Search for the cell housing the specified text and yield its (X, Y) center coordinate. 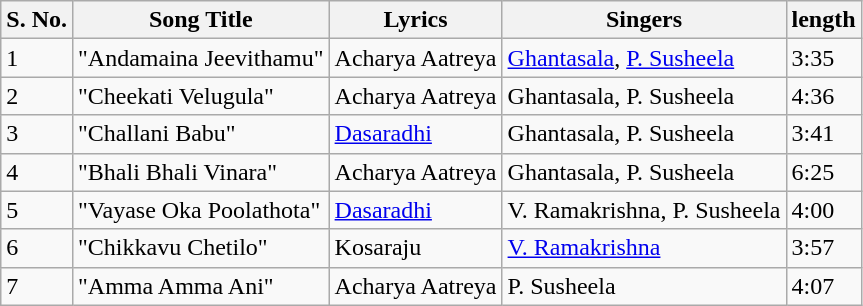
Song Title (200, 20)
"Cheekati Velugula" (200, 96)
"Challani Babu" (200, 134)
"Amma Amma Ani" (200, 286)
5 (37, 210)
"Bhali Bhali Vinara" (200, 172)
S. No. (37, 20)
3:41 (824, 134)
Singers (644, 20)
V. Ramakrishna (644, 248)
4 (37, 172)
"Vayase Oka Poolathota" (200, 210)
1 (37, 58)
7 (37, 286)
Lyrics (416, 20)
P. Susheela (644, 286)
3:35 (824, 58)
length (824, 20)
4:36 (824, 96)
3:57 (824, 248)
4:07 (824, 286)
2 (37, 96)
6 (37, 248)
"Andamaina Jeevithamu" (200, 58)
6:25 (824, 172)
4:00 (824, 210)
3 (37, 134)
"Chikkavu Chetilo" (200, 248)
V. Ramakrishna, P. Susheela (644, 210)
Kosaraju (416, 248)
